Search for the cell housing the specified text and yield its [x, y] center coordinate. 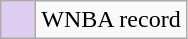
WNBA record [111, 20]
